Output the [x, y] coordinate of the center of the cell containing the given text.  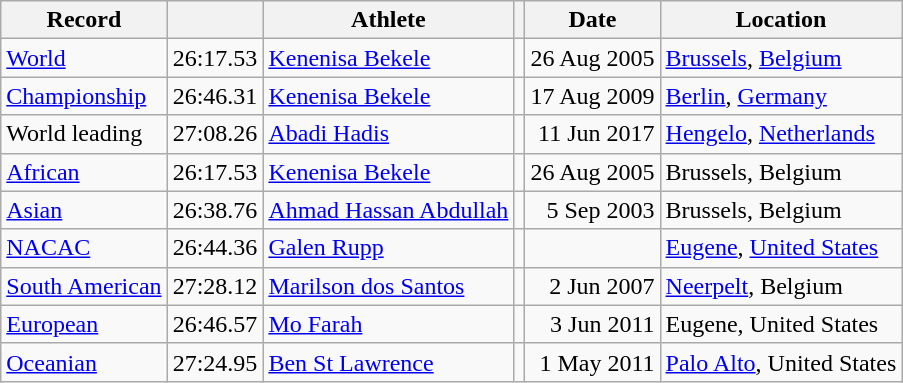
17 Aug 2009 [592, 96]
Asian [84, 210]
1 May 2011 [592, 362]
Galen Rupp [388, 248]
27:28.12 [215, 286]
Championship [84, 96]
Ben St Lawrence [388, 362]
Oceanian [84, 362]
South American [84, 286]
Record [84, 20]
3 Jun 2011 [592, 324]
African [84, 172]
Neerpelt, Belgium [781, 286]
Location [781, 20]
Ahmad Hassan Abdullah [388, 210]
Hengelo, Netherlands [781, 134]
2 Jun 2007 [592, 286]
World leading [84, 134]
5 Sep 2003 [592, 210]
NACAC [84, 248]
26:46.31 [215, 96]
Mo Farah [388, 324]
European [84, 324]
Marilson dos Santos [388, 286]
26:44.36 [215, 248]
27:24.95 [215, 362]
Berlin, Germany [781, 96]
Date [592, 20]
26:46.57 [215, 324]
Abadi Hadis [388, 134]
27:08.26 [215, 134]
Athlete [388, 20]
11 Jun 2017 [592, 134]
Palo Alto, United States [781, 362]
World [84, 58]
26:38.76 [215, 210]
